Locate the cell with the specified text and output its (x, y) center coordinate. 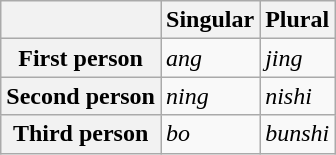
Plural (298, 20)
ang (210, 58)
ning (210, 96)
Second person (81, 96)
bo (210, 134)
Third person (81, 134)
jing (298, 58)
nishi (298, 96)
First person (81, 58)
Singular (210, 20)
bunshi (298, 134)
